Determine the [x, y] coordinate at the center of the cell enclosing the given text.  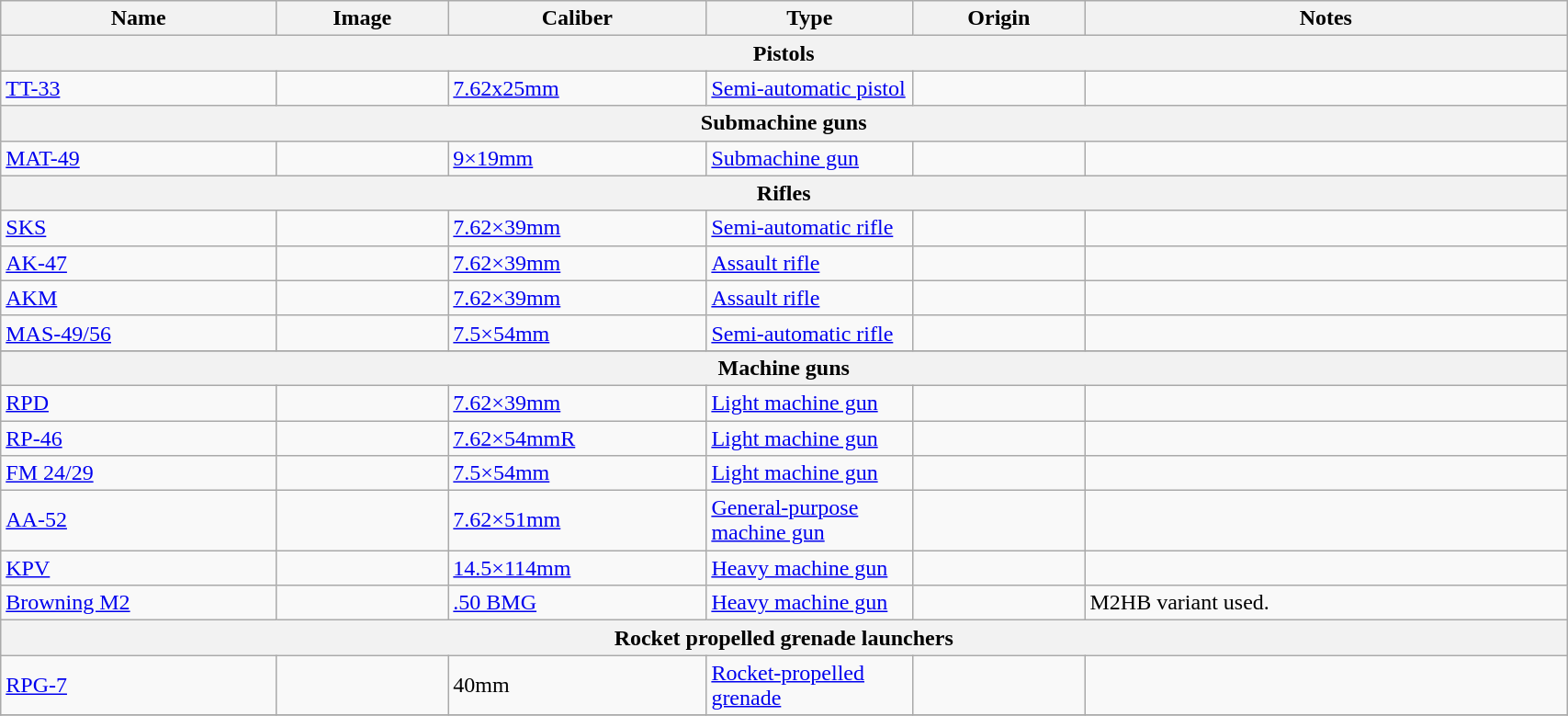
SKS [139, 228]
9×19mm [577, 158]
Rifles [784, 193]
Pistols [784, 53]
Origin [999, 18]
TT-33 [139, 88]
Rocket propelled grenade launchers [784, 638]
40mm [577, 686]
Notes [1326, 18]
M2HB variant used. [1326, 603]
General-purpose machine gun [810, 520]
AKM [139, 298]
Type [810, 18]
Semi-automatic pistol [810, 88]
Machine guns [784, 368]
Submachine guns [784, 123]
FM 24/29 [139, 473]
RPG-7 [139, 686]
Image [362, 18]
RP-46 [139, 438]
Caliber [577, 18]
Submachine gun [810, 158]
MAS-49/56 [139, 333]
7.62×54mmR [577, 438]
MAT-49 [139, 158]
KPV [139, 568]
Rocket-propelled grenade [810, 686]
Browning M2 [139, 603]
14.5×114mm [577, 568]
AA-52 [139, 520]
.50 BMG [577, 603]
AK-47 [139, 263]
Name [139, 18]
RPD [139, 403]
7.62×51mm [577, 520]
7.62x25mm [577, 88]
